From the cell containing the given text, extract its center point as (x, y) coordinate. 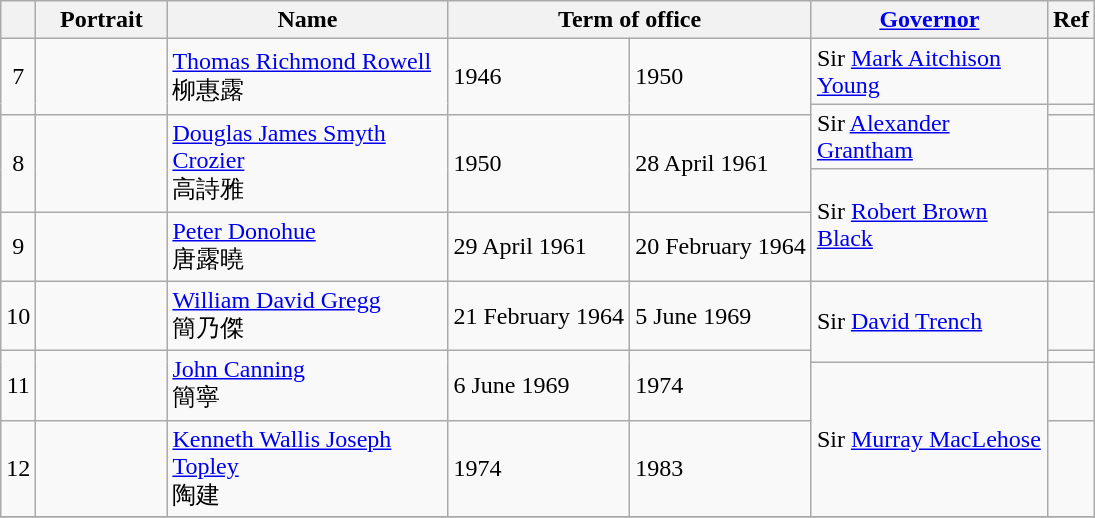
1946 (539, 77)
1983 (721, 468)
William David Gregg簡乃傑 (308, 316)
Term of office (630, 20)
5 June 1969 (721, 316)
Douglas James Smyth Crozier高詩雅 (308, 164)
Sir Robert Brown Black (929, 225)
John Canning簡寧 (308, 386)
Kenneth Wallis Joseph Topley陶建 (308, 468)
12 (18, 468)
Thomas Richmond Rowell柳惠露 (308, 77)
Sir David Trench (929, 322)
Sir Murray MacLehose (929, 440)
Portrait (102, 20)
Ref (1070, 20)
6 June 1969 (539, 386)
Sir Mark Aitchison Young (929, 72)
20 February 1964 (721, 247)
10 (18, 316)
8 (18, 164)
Name (308, 20)
9 (18, 247)
7 (18, 77)
Sir Alexander Grantham (929, 136)
Governor (929, 20)
21 February 1964 (539, 316)
Peter Donohue唐露曉 (308, 247)
29 April 1961 (539, 247)
28 April 1961 (721, 164)
11 (18, 386)
